Pinpoint the cell where the given text exists, returning its [x, y] midpoint coordinate. 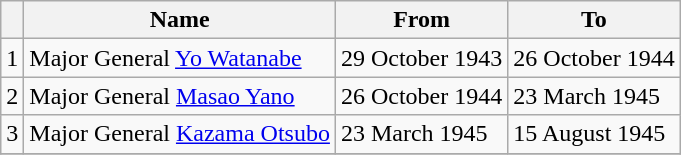
2 [12, 96]
15 August 1945 [594, 134]
3 [12, 134]
Major General Yo Watanabe [180, 58]
From [421, 20]
Major General Masao Yano [180, 96]
29 October 1943 [421, 58]
1 [12, 58]
Major General Kazama Otsubo [180, 134]
To [594, 20]
Name [180, 20]
